Detect which cell encompasses the target text, then output its [X, Y] center coordinate. 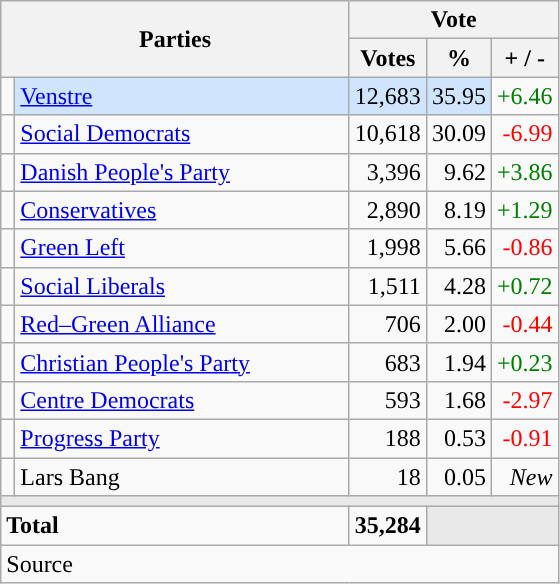
1.68 [458, 400]
Votes [388, 58]
1.94 [458, 362]
10,618 [388, 134]
+1.29 [524, 210]
-0.86 [524, 248]
706 [388, 324]
30.09 [458, 134]
1,511 [388, 286]
Source [280, 564]
Christian People's Party [182, 362]
-2.97 [524, 400]
% [458, 58]
683 [388, 362]
2,890 [388, 210]
Danish People's Party [182, 172]
Social Democrats [182, 134]
2.00 [458, 324]
Parties [176, 39]
Green Left [182, 248]
188 [388, 438]
593 [388, 400]
3,396 [388, 172]
+ / - [524, 58]
Conservatives [182, 210]
35,284 [388, 526]
-0.91 [524, 438]
+6.46 [524, 96]
18 [388, 477]
-0.44 [524, 324]
-6.99 [524, 134]
4.28 [458, 286]
New [524, 477]
+0.23 [524, 362]
5.66 [458, 248]
Total [176, 526]
8.19 [458, 210]
0.53 [458, 438]
9.62 [458, 172]
0.05 [458, 477]
+3.86 [524, 172]
+0.72 [524, 286]
Red–Green Alliance [182, 324]
Social Liberals [182, 286]
Centre Democrats [182, 400]
1,998 [388, 248]
Lars Bang [182, 477]
Vote [454, 20]
Venstre [182, 96]
12,683 [388, 96]
35.95 [458, 96]
Progress Party [182, 438]
